From the cell containing the given text, extract its center point as [X, Y] coordinate. 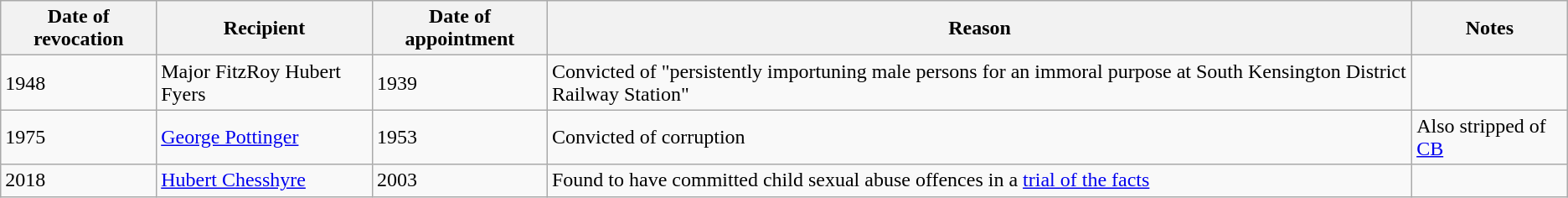
Also stripped of CB [1490, 138]
2003 [459, 180]
1953 [459, 138]
Notes [1490, 29]
1975 [79, 138]
Convicted of corruption [979, 138]
Date of appointment [459, 29]
Recipient [265, 29]
1939 [459, 82]
George Pottinger [265, 138]
Found to have committed child sexual abuse offences in a trial of the facts [979, 180]
Hubert Chesshyre [265, 180]
1948 [79, 82]
Date of revocation [79, 29]
2018 [79, 180]
Major FitzRoy Hubert Fyers [265, 82]
Convicted of "persistently importuning male persons for an immoral purpose at South Kensington District Railway Station" [979, 82]
Reason [979, 29]
